Provide the [x, y] coordinate of the cell's center where the given text is located.  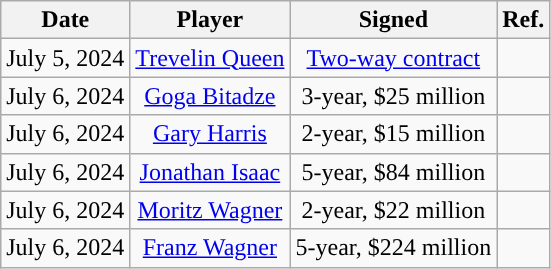
July 5, 2024 [66, 58]
Signed [394, 20]
Trevelin Queen [210, 58]
Jonathan Isaac [210, 172]
2-year, $22 million [394, 210]
Ref. [524, 20]
Franz Wagner [210, 248]
5-year, $84 million [394, 172]
Goga Bitadze [210, 96]
2-year, $15 million [394, 134]
Date [66, 20]
Two-way contract [394, 58]
Gary Harris [210, 134]
Player [210, 20]
Moritz Wagner [210, 210]
5-year, $224 million [394, 248]
3-year, $25 million [394, 96]
